Provide the [X, Y] coordinate of the cell's center where the given text is located.  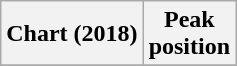
Peakposition [189, 34]
Chart (2018) [72, 34]
